Provide the (X, Y) coordinate of the cell's center where the given text is located.  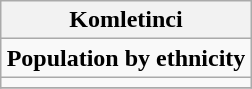
Population by ethnicity (126, 58)
Komletinci (126, 20)
